Extract the (x, y) coordinate from the center of the cell holding the provided text.  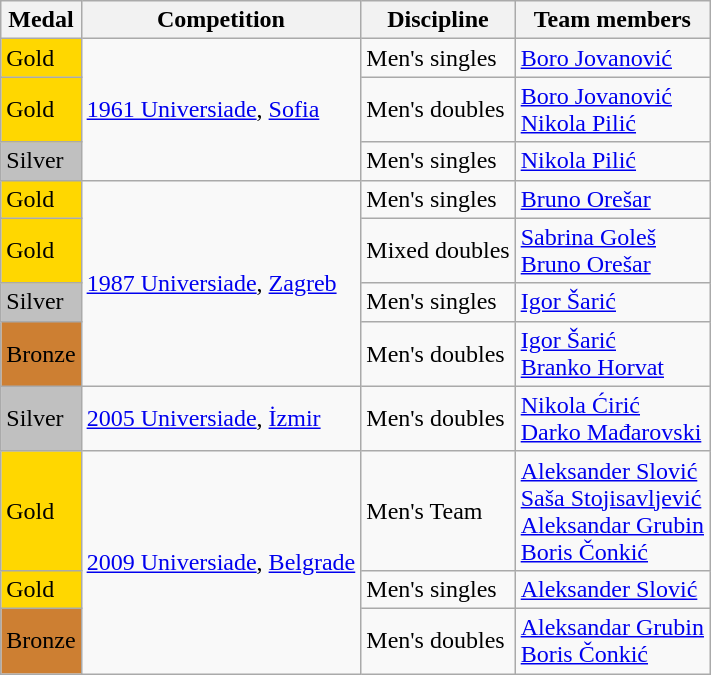
Boro Jovanović (612, 58)
Nikola Pilić (612, 161)
Men's Team (438, 510)
Igor Šarić (612, 302)
Boro Jovanović Nikola Pilić (612, 110)
Mixed doubles (438, 250)
2009 Universiade, Belgrade (221, 562)
1961 Universiade, Sofia (221, 110)
Competition (221, 20)
Discipline (438, 20)
Sabrina Goleš Bruno Orešar (612, 250)
2005 Universiade, İzmir (221, 418)
Igor Šarić Branko Horvat (612, 354)
1987 Universiade, Zagreb (221, 283)
Team members (612, 20)
Nikola Ćirić Darko Mađarovski (612, 418)
Bruno Orešar (612, 199)
Aleksander Slović (612, 589)
Aleksander Slović Saša Stojisavljević Aleksandar Grubin Boris Čonkić (612, 510)
Aleksandar Grubin Boris Čonkić (612, 640)
Medal (41, 20)
